Extract the [X, Y] coordinate from the center of the cell holding the provided text.  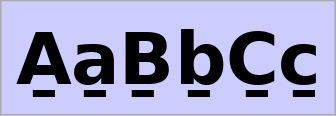
A̱a̱ḆḇC̱c̱ [168, 58]
